Return [X, Y] of the center of cell containing provided text 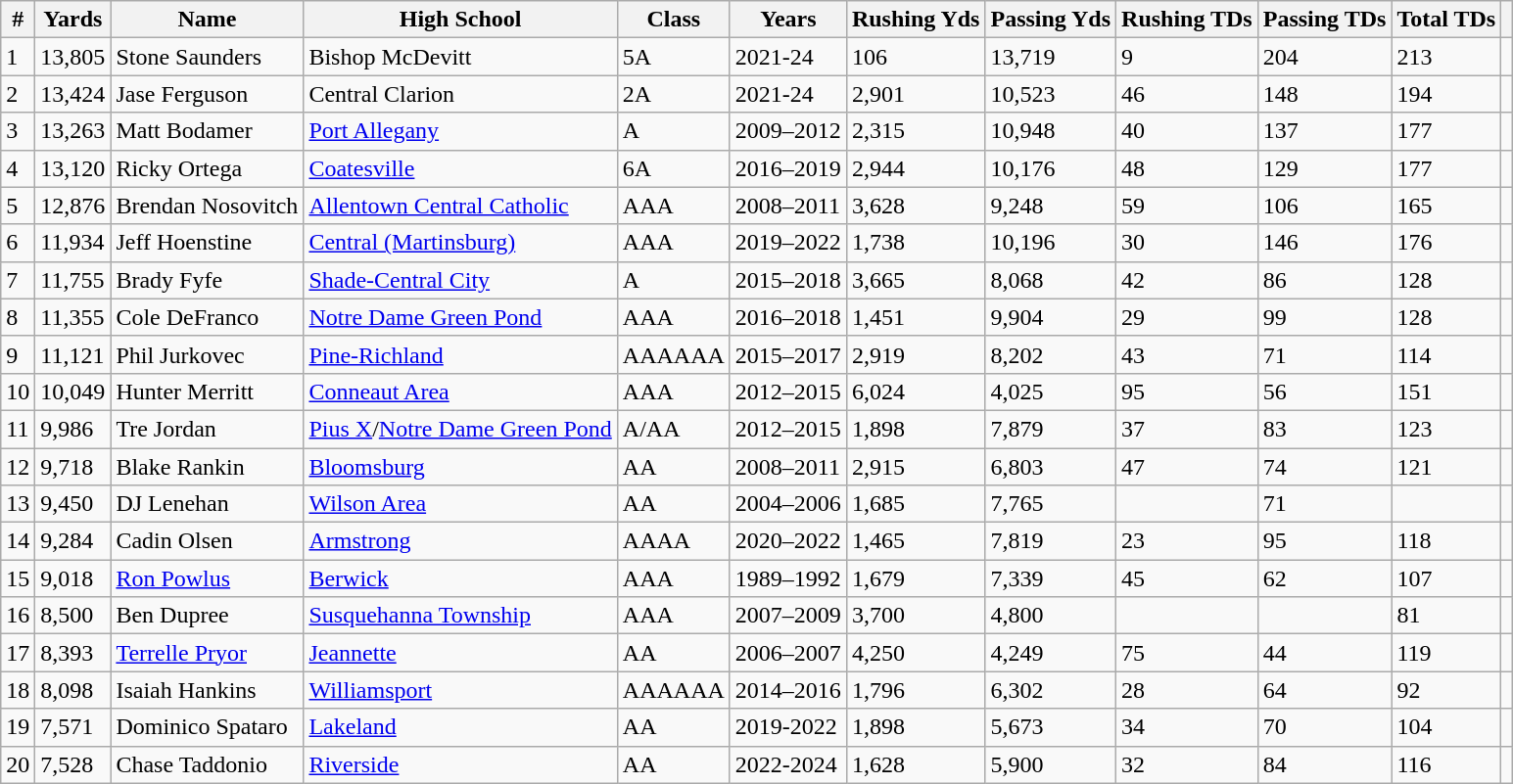
8,202 [1051, 354]
Bloomsburg [460, 467]
Yards [72, 20]
# [18, 20]
2015–2017 [787, 354]
8 [18, 317]
8,068 [1051, 280]
8,393 [72, 653]
13,719 [1051, 57]
44 [1324, 653]
Port Allegany [460, 131]
5 [18, 206]
5,900 [1051, 764]
42 [1187, 280]
AAAA [674, 541]
4,250 [916, 653]
81 [1446, 616]
Wilson Area [460, 504]
Armstrong [460, 541]
12,876 [72, 206]
2006–2007 [787, 653]
6 [18, 243]
99 [1324, 317]
14 [18, 541]
46 [1187, 94]
2,944 [916, 168]
Central (Martinsburg) [460, 243]
118 [1446, 541]
56 [1324, 392]
Jase Ferguson [208, 94]
Stone Saunders [208, 57]
Pine-Richland [460, 354]
Ben Dupree [208, 616]
7,819 [1051, 541]
Berwick [460, 578]
Coatesville [460, 168]
165 [1446, 206]
2016–2019 [787, 168]
Cole DeFranco [208, 317]
1,685 [916, 504]
19 [18, 727]
204 [1324, 57]
11,355 [72, 317]
Ron Powlus [208, 578]
10,523 [1051, 94]
10 [18, 392]
4 [18, 168]
Cadin Olsen [208, 541]
137 [1324, 131]
10,196 [1051, 243]
1,451 [916, 317]
6,803 [1051, 467]
4,800 [1051, 616]
45 [1187, 578]
119 [1446, 653]
104 [1446, 727]
7,879 [1051, 429]
13,424 [72, 94]
29 [1187, 317]
2016–2018 [787, 317]
13,120 [72, 168]
11,121 [72, 354]
213 [1446, 57]
17 [18, 653]
86 [1324, 280]
15 [18, 578]
9,284 [72, 541]
28 [1187, 690]
10,049 [72, 392]
Bishop McDevitt [460, 57]
1,738 [916, 243]
74 [1324, 467]
9,450 [72, 504]
34 [1187, 727]
121 [1446, 467]
1,796 [916, 690]
Pius X/Notre Dame Green Pond [460, 429]
32 [1187, 764]
1 [18, 57]
2014–2016 [787, 690]
107 [1446, 578]
7,339 [1051, 578]
20 [18, 764]
129 [1324, 168]
7 [18, 280]
Passing TDs [1324, 20]
10,176 [1051, 168]
40 [1187, 131]
A/AA [674, 429]
37 [1187, 429]
194 [1446, 94]
2020–2022 [787, 541]
3,665 [916, 280]
9,248 [1051, 206]
151 [1446, 392]
Blake Rankin [208, 467]
9,718 [72, 467]
Passing Yds [1051, 20]
Susquehanna Township [460, 616]
75 [1187, 653]
4,025 [1051, 392]
10,948 [1051, 131]
6A [674, 168]
16 [18, 616]
2,315 [916, 131]
4,249 [1051, 653]
Rushing Yds [916, 20]
83 [1324, 429]
Jeff Hoenstine [208, 243]
11,934 [72, 243]
148 [1324, 94]
Riverside [460, 764]
48 [1187, 168]
2 [18, 94]
Notre Dame Green Pond [460, 317]
2,901 [916, 94]
2019-2022 [787, 727]
2,919 [916, 354]
176 [1446, 243]
5,673 [1051, 727]
Tre Jordan [208, 429]
92 [1446, 690]
Central Clarion [460, 94]
Matt Bodamer [208, 131]
30 [1187, 243]
DJ Lenehan [208, 504]
62 [1324, 578]
146 [1324, 243]
6,024 [916, 392]
23 [1187, 541]
1,679 [916, 578]
Brady Fyfe [208, 280]
18 [18, 690]
Chase Taddonio [208, 764]
3 [18, 131]
12 [18, 467]
7,571 [72, 727]
Hunter Merritt [208, 392]
43 [1187, 354]
2004–2006 [787, 504]
Dominico Spataro [208, 727]
Ricky Ortega [208, 168]
2007–2009 [787, 616]
2022-2024 [787, 764]
Lakeland [460, 727]
84 [1324, 764]
3,700 [916, 616]
Phil Jurkovec [208, 354]
3,628 [916, 206]
5A [674, 57]
59 [1187, 206]
Isaiah Hankins [208, 690]
2A [674, 94]
Brendan Nosovitch [208, 206]
1,465 [916, 541]
8,500 [72, 616]
9,018 [72, 578]
Name [208, 20]
123 [1446, 429]
Williamsport [460, 690]
1989–1992 [787, 578]
13,805 [72, 57]
9,986 [72, 429]
Class [674, 20]
9,904 [1051, 317]
7,528 [72, 764]
Years [787, 20]
2009–2012 [787, 131]
64 [1324, 690]
70 [1324, 727]
2,915 [916, 467]
Rushing TDs [1187, 20]
11,755 [72, 280]
47 [1187, 467]
Allentown Central Catholic [460, 206]
116 [1446, 764]
114 [1446, 354]
11 [18, 429]
2019–2022 [787, 243]
13,263 [72, 131]
Conneaut Area [460, 392]
High School [460, 20]
Jeannette [460, 653]
2015–2018 [787, 280]
6,302 [1051, 690]
Terrelle Pryor [208, 653]
8,098 [72, 690]
Total TDs [1446, 20]
Shade-Central City [460, 280]
13 [18, 504]
1,628 [916, 764]
7,765 [1051, 504]
